Extract the [X, Y] coordinate from the center of the cell holding the provided text.  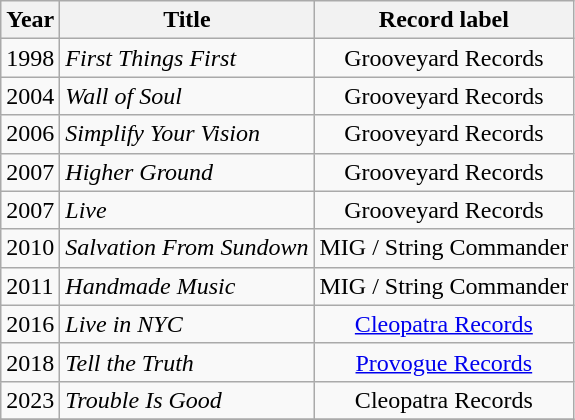
2018 [30, 362]
Trouble Is Good [187, 400]
Title [187, 20]
2011 [30, 286]
Live in NYC [187, 324]
Handmade Music [187, 286]
2016 [30, 324]
2023 [30, 400]
Tell the Truth [187, 362]
Salvation From Sundown [187, 248]
2004 [30, 96]
Wall of Soul [187, 96]
Record label [444, 20]
Higher Ground [187, 172]
Simplify Your Vision [187, 134]
Live [187, 210]
2010 [30, 248]
First Things First [187, 58]
1998 [30, 58]
Year [30, 20]
2006 [30, 134]
Provogue Records [444, 362]
